Identify which cell holds the provided text, then report its (x, y) central coordinate. 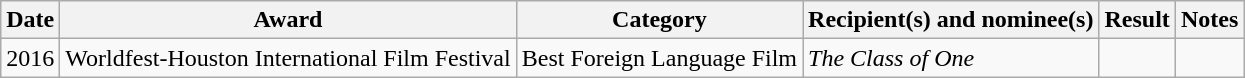
2016 (30, 58)
Result (1137, 20)
Notes (1209, 20)
Award (288, 20)
Category (659, 20)
Worldfest-Houston International Film Festival (288, 58)
Date (30, 20)
Best Foreign Language Film (659, 58)
The Class of One (951, 58)
Recipient(s) and nominee(s) (951, 20)
